Identify which cell holds the provided text, then report its (X, Y) central coordinate. 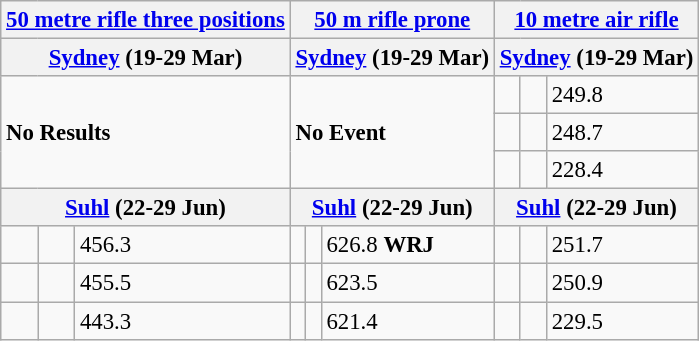
228.4 (622, 170)
249.8 (622, 95)
626.8 WRJ (408, 245)
251.7 (622, 245)
50 m rifle prone (392, 20)
229.5 (622, 321)
248.7 (622, 133)
621.4 (408, 321)
250.9 (622, 283)
10 metre air rifle (596, 20)
No Event (392, 132)
623.5 (408, 283)
455.5 (183, 283)
456.3 (183, 245)
No Results (146, 132)
50 metre rifle three positions (146, 20)
443.3 (183, 321)
